Find where the given text appears and provide that cell's center as (x, y) coordinate. 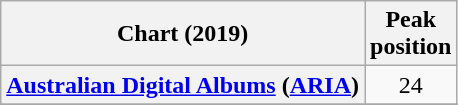
Peakposition (411, 34)
24 (411, 85)
Australian Digital Albums (ARIA) (183, 85)
Chart (2019) (183, 34)
